For the text-containing cell, return its midpoint in [x, y] coordinate format. 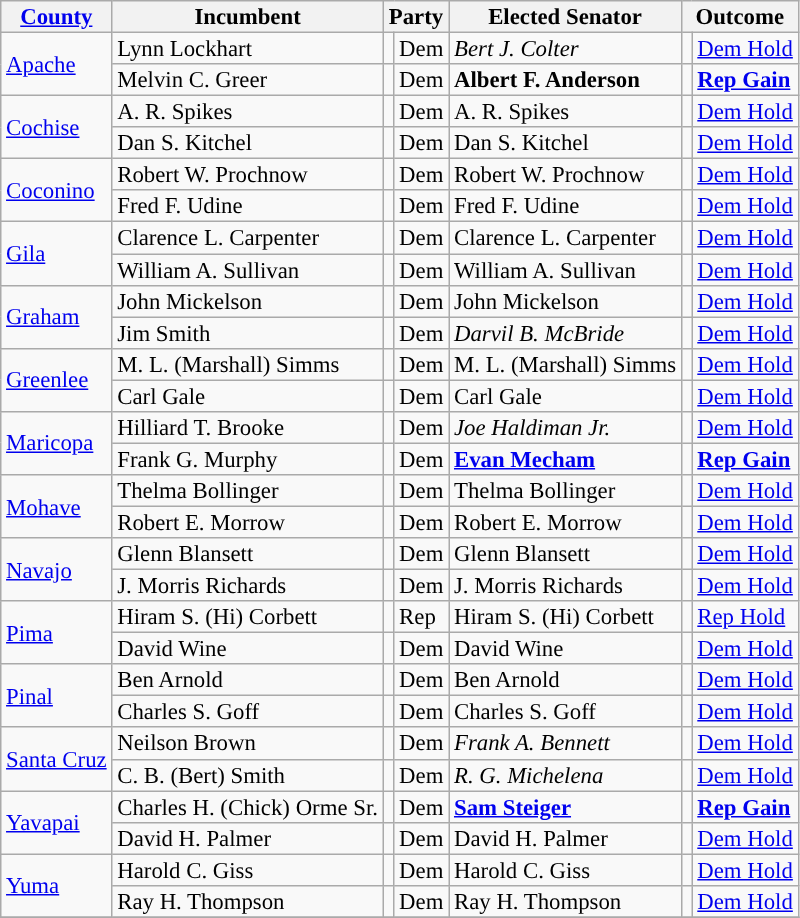
Rep Hold [745, 617]
Albert F. Anderson [566, 80]
Party [416, 17]
Pinal [56, 696]
Sam Steiger [566, 807]
Melvin C. Greer [248, 80]
Yuma [56, 886]
Mohave [56, 506]
Bert J. Colter [566, 49]
Navajo [56, 570]
County [56, 17]
Rep [422, 617]
Charles H. (Chick) Orme Sr. [248, 807]
C. B. (Bert) Smith [248, 775]
Santa Cruz [56, 760]
Outcome [740, 17]
Yavapai [56, 822]
Incumbent [248, 17]
Coconino [56, 190]
Darvil B. McBride [566, 333]
Neilson Brown [248, 744]
Frank G. Murphy [248, 459]
Lynn Lockhart [248, 49]
Apache [56, 64]
R. G. Michelena [566, 775]
Joe Haldiman Jr. [566, 428]
Maricopa [56, 444]
Frank A. Bennett [566, 744]
Elected Senator [566, 17]
Gila [56, 254]
Evan Mecham [566, 459]
Jim Smith [248, 333]
Hilliard T. Brooke [248, 428]
Cochise [56, 128]
Pima [56, 632]
Graham [56, 316]
Greenlee [56, 380]
